Locate the cell with the specified text and output its [X, Y] center coordinate. 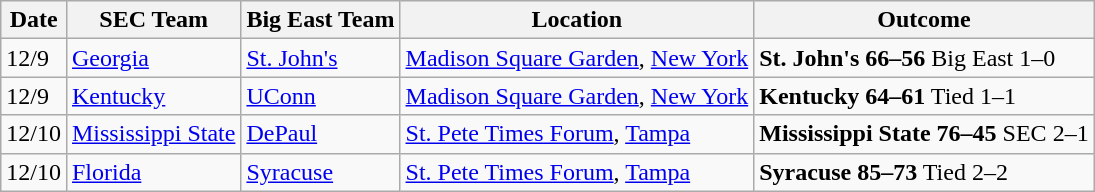
Kentucky [153, 96]
Georgia [153, 58]
SEC Team [153, 20]
Syracuse 85–73 Tied 2–2 [924, 172]
Mississippi State [153, 134]
UConn [320, 96]
Big East Team [320, 20]
Outcome [924, 20]
Date [34, 20]
Florida [153, 172]
Location [577, 20]
Syracuse [320, 172]
Mississippi State 76–45 SEC 2–1 [924, 134]
St. John's [320, 58]
St. John's 66–56 Big East 1–0 [924, 58]
Kentucky 64–61 Tied 1–1 [924, 96]
DePaul [320, 134]
